Scan for the cell matching the given text and deliver its [X, Y] coordinate at center. 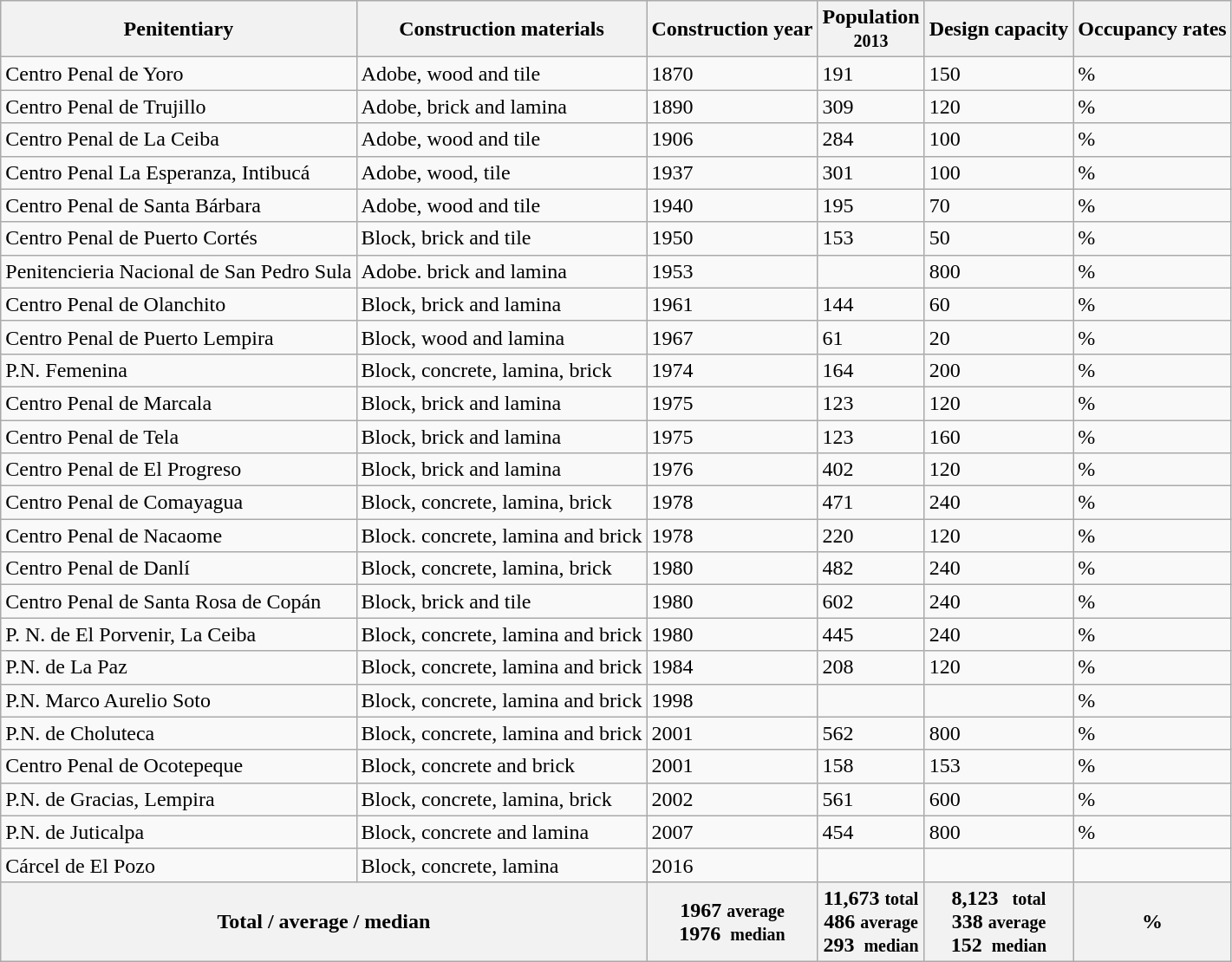
Construction year [732, 29]
191 [870, 74]
Centro Penal de Ocotepeque [179, 766]
P.N. Femenina [179, 370]
1940 [732, 205]
61 [870, 337]
1937 [732, 172]
Block, concrete, lamina [501, 865]
P.N. de Juticalpa [179, 832]
Occupancy rates [1152, 29]
20 [999, 337]
150 [999, 74]
8,123 total338 average152 median [999, 921]
1967 average1976 median [732, 921]
Centro Penal de Olanchito [179, 304]
1890 [732, 107]
482 [870, 569]
561 [870, 799]
Centro Penal La Esperanza, Intibucá [179, 172]
602 [870, 601]
454 [870, 832]
402 [870, 470]
P.N. de La Paz [179, 667]
600 [999, 799]
Penitencieria Nacional de San Pedro Sula [179, 271]
164 [870, 370]
Centro Penal de Yoro [179, 74]
Total / average / median [324, 921]
2016 [732, 865]
P.N. de Gracias, Lempira [179, 799]
Adobe, wood, tile [501, 172]
P.N. de Choluteca [179, 733]
Cárcel de El Pozo [179, 865]
284 [870, 140]
1974 [732, 370]
P. N. de El Porvenir, La Ceiba [179, 634]
1870 [732, 74]
1976 [732, 470]
Centro Penal de Santa Rosa de Copán [179, 601]
Block, wood and lamina [501, 337]
562 [870, 733]
P.N. Marco Aurelio Soto [179, 700]
70 [999, 205]
2007 [732, 832]
Block. concrete, lamina and brick [501, 536]
208 [870, 667]
Centro Penal de La Ceiba [179, 140]
50 [999, 238]
1906 [732, 140]
Centro Penal de Puerto Lempira [179, 337]
Centro Penal de Marcala [179, 403]
445 [870, 634]
Block, concrete and brick [501, 766]
Centro Penal de El Progreso [179, 470]
1998 [732, 700]
Centro Penal de Danlí [179, 569]
1961 [732, 304]
Design capacity [999, 29]
144 [870, 304]
195 [870, 205]
471 [870, 503]
Centro Penal de Comayagua [179, 503]
Adobe. brick and lamina [501, 271]
1984 [732, 667]
Centro Penal de Puerto Cortés [179, 238]
Centro Penal de Trujillo [179, 107]
Penitentiary [179, 29]
60 [999, 304]
Block, concrete and lamina [501, 832]
Construction materials [501, 29]
158 [870, 766]
220 [870, 536]
Adobe, brick and lamina [501, 107]
Centro Penal de Tela [179, 436]
Centro Penal de Nacaome [179, 536]
1953 [732, 271]
Population2013 [870, 29]
2002 [732, 799]
200 [999, 370]
301 [870, 172]
160 [999, 436]
11,673 total486 average293 median [870, 921]
309 [870, 107]
Centro Penal de Santa Bárbara [179, 205]
1950 [732, 238]
1967 [732, 337]
